Locate the cell with the specified text and output its [X, Y] center coordinate. 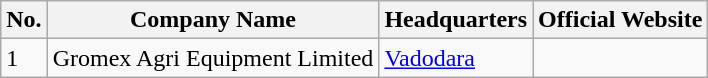
Gromex Agri Equipment Limited [213, 58]
No. [24, 20]
Company Name [213, 20]
Headquarters [456, 20]
1 [24, 58]
Vadodara [456, 58]
Official Website [620, 20]
